Return the [X, Y] coordinate for the center point of the cell that contains the specified text.  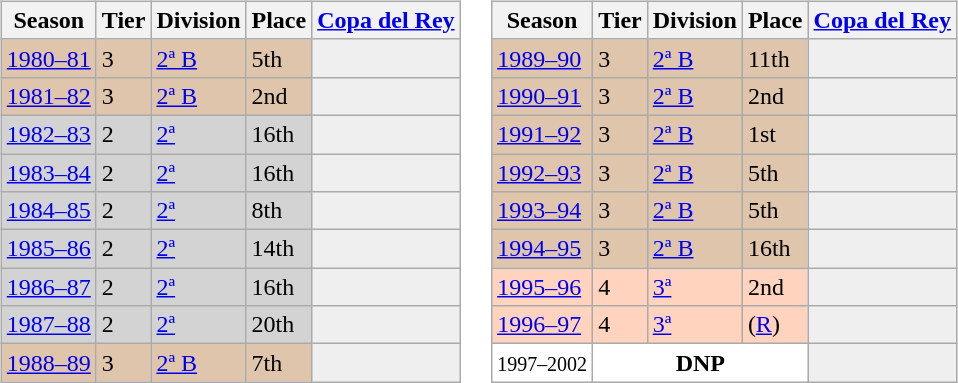
1991–92 [542, 134]
11th [775, 58]
1986–87 [48, 287]
1996–97 [542, 325]
1983–84 [48, 173]
1981–82 [48, 96]
1995–96 [542, 287]
8th [279, 211]
1994–95 [542, 249]
1988–89 [48, 363]
1st [775, 134]
DNP [700, 363]
1990–91 [542, 96]
1980–81 [48, 58]
1982–83 [48, 134]
1987–88 [48, 325]
1993–94 [542, 211]
1997–2002 [542, 363]
7th [279, 363]
14th [279, 249]
(R) [775, 325]
1989–90 [542, 58]
1992–93 [542, 173]
1985–86 [48, 249]
1984–85 [48, 211]
20th [279, 325]
